Provide the (x, y) coordinate of the cell's center where the given text is located.  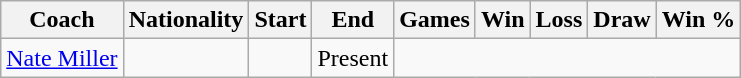
Win % (698, 20)
Nationality (186, 20)
Coach (62, 20)
Games (435, 20)
Start (280, 20)
Win (502, 20)
Nate Miller (62, 58)
Loss (559, 20)
Present (353, 58)
Draw (622, 20)
End (353, 20)
